Extract the [X, Y] coordinate from the center of the cell holding the provided text.  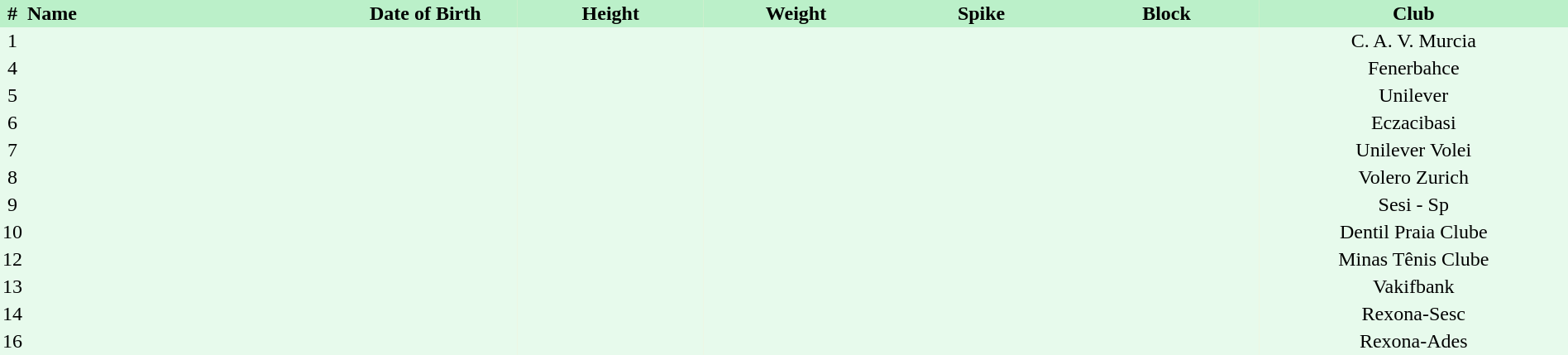
8 [12, 177]
10 [12, 232]
1 [12, 41]
14 [12, 314]
Unilever [1413, 96]
Block [1167, 13]
Fenerbahce [1413, 68]
Minas Tênis Clube [1413, 260]
Rexona-Sesc [1413, 314]
Eczacibasi [1413, 122]
Height [610, 13]
Rexona-Ades [1413, 341]
5 [12, 96]
Date of Birth [425, 13]
C. A. V. Murcia [1413, 41]
Weight [796, 13]
6 [12, 122]
9 [12, 205]
13 [12, 286]
12 [12, 260]
16 [12, 341]
Volero Zurich [1413, 177]
Spike [982, 13]
Vakifbank [1413, 286]
Dentil Praia Clube [1413, 232]
4 [12, 68]
Club [1413, 13]
7 [12, 151]
Sesi - Sp [1413, 205]
# [12, 13]
Name [179, 13]
Unilever Volei [1413, 151]
